Pinpoint the cell where the given text exists, returning its [x, y] midpoint coordinate. 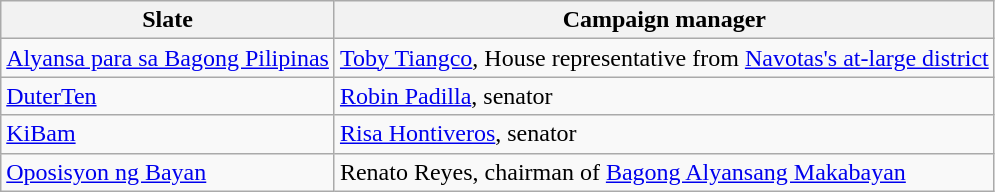
Campaign manager [664, 20]
Risa Hontiveros, senator [664, 134]
Toby Tiangco, House representative from Navotas's at-large district [664, 58]
Slate [168, 20]
Alyansa para sa Bagong Pilipinas [168, 58]
Robin Padilla, senator [664, 96]
DuterTen [168, 96]
Oposisyon ng Bayan [168, 172]
Renato Reyes, chairman of Bagong Alyansang Makabayan [664, 172]
KiBam [168, 134]
